Locate the cell with the specified text and output its [X, Y] center coordinate. 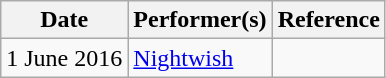
1 June 2016 [64, 58]
Reference [328, 20]
Date [64, 20]
Nightwish [200, 58]
Performer(s) [200, 20]
